From the cell containing the given text, extract its center point as (x, y) coordinate. 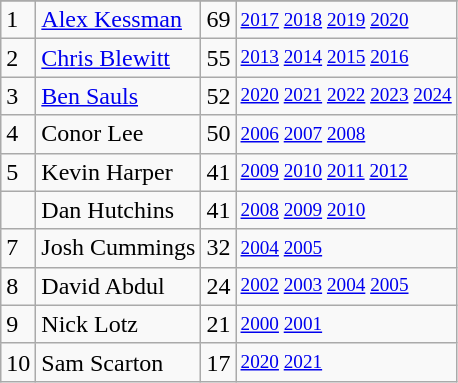
17 (218, 362)
2009 2010 2011 2012 (346, 172)
Kevin Harper (118, 172)
32 (218, 248)
50 (218, 134)
5 (18, 172)
Alex Kessman (118, 20)
Chris Blewitt (118, 58)
2004 2005 (346, 248)
3 (18, 96)
2013 2014 2015 2016 (346, 58)
4 (18, 134)
69 (218, 20)
2008 2009 2010 (346, 210)
2020 2021 (346, 362)
2017 2018 2019 2020 (346, 20)
Ben Sauls (118, 96)
8 (18, 286)
Dan Hutchins (118, 210)
2020 2021 2022 2023 2024 (346, 96)
1 (18, 20)
10 (18, 362)
55 (218, 58)
52 (218, 96)
2002 2003 2004 2005 (346, 286)
David Abdul (118, 286)
9 (18, 324)
21 (218, 324)
Conor Lee (118, 134)
Josh Cummings (118, 248)
2000 2001 (346, 324)
7 (18, 248)
2006 2007 2008 (346, 134)
2 (18, 58)
24 (218, 286)
Sam Scarton (118, 362)
Nick Lotz (118, 324)
